Pinpoint the cell where the given text exists, returning its [X, Y] midpoint coordinate. 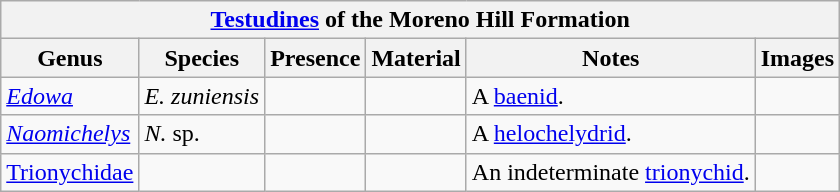
Presence [316, 58]
A baenid. [610, 96]
Testudines of the Moreno Hill Formation [420, 20]
Trionychidae [70, 172]
Notes [610, 58]
Material [416, 58]
Edowa [70, 96]
Genus [70, 58]
Images [797, 58]
A helochelydrid. [610, 134]
N. sp. [202, 134]
An indeterminate trionychid. [610, 172]
E. zuniensis [202, 96]
Species [202, 58]
Naomichelys [70, 134]
